Provide the [X, Y] coordinate of the cell's center where the given text is located.  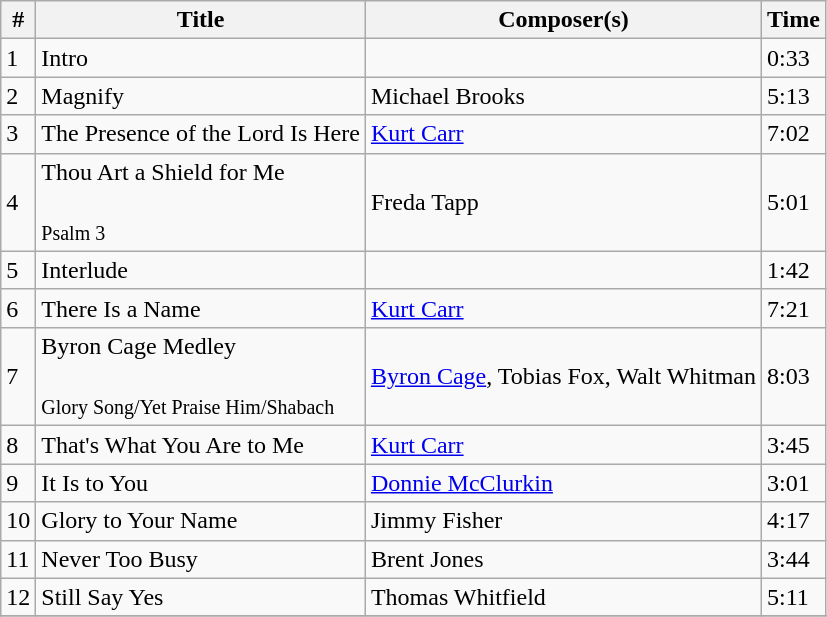
It Is to You [201, 483]
5 [18, 270]
5:13 [794, 96]
2 [18, 96]
7:21 [794, 308]
4:17 [794, 521]
4 [18, 202]
7:02 [794, 134]
Jimmy Fisher [563, 521]
Byron Cage, Tobias Fox, Walt Whitman [563, 376]
Time [794, 20]
3:44 [794, 559]
Donnie McClurkin [563, 483]
5:11 [794, 597]
11 [18, 559]
That's What You Are to Me [201, 445]
1 [18, 58]
Magnify [201, 96]
Still Say Yes [201, 597]
Byron Cage MedleyGlory Song/Yet Praise Him/Shabach [201, 376]
Thomas Whitfield [563, 597]
Thou Art a Shield for MePsalm 3 [201, 202]
Interlude [201, 270]
0:33 [794, 58]
3:01 [794, 483]
10 [18, 521]
# [18, 20]
1:42 [794, 270]
Composer(s) [563, 20]
There Is a Name [201, 308]
Intro [201, 58]
3 [18, 134]
12 [18, 597]
6 [18, 308]
8 [18, 445]
Title [201, 20]
Glory to Your Name [201, 521]
Never Too Busy [201, 559]
Freda Tapp [563, 202]
7 [18, 376]
8:03 [794, 376]
5:01 [794, 202]
The Presence of the Lord Is Here [201, 134]
Michael Brooks [563, 96]
9 [18, 483]
3:45 [794, 445]
Brent Jones [563, 559]
